Capture the cell that displays the provided text and extract its [X, Y] central coordinate. 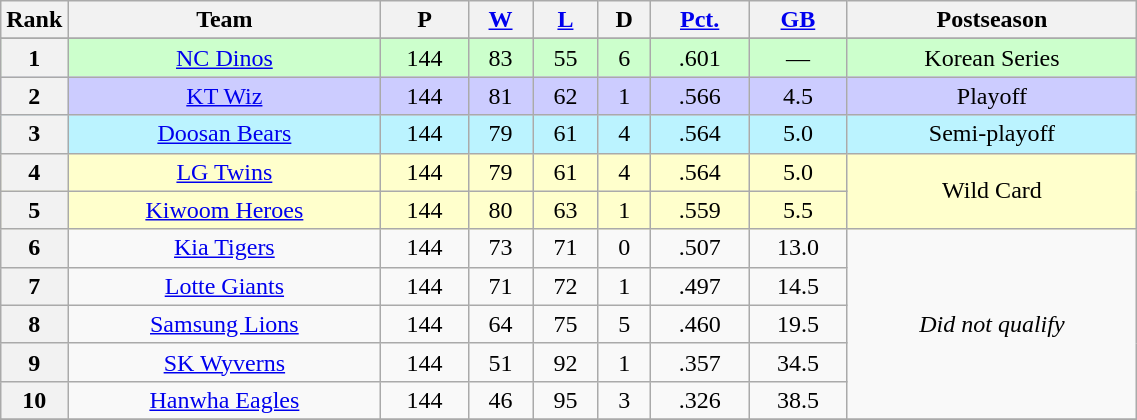
95 [566, 400]
14.5 [798, 286]
5.5 [798, 210]
92 [566, 362]
.559 [700, 210]
2 [34, 96]
Pct. [700, 20]
W [500, 20]
62 [566, 96]
9 [34, 362]
.601 [700, 58]
GB [798, 20]
.460 [700, 324]
D [624, 20]
Lotte Giants [224, 286]
34.5 [798, 362]
.566 [700, 96]
72 [566, 286]
Team [224, 20]
64 [500, 324]
73 [500, 248]
Kiwoom Heroes [224, 210]
.326 [700, 400]
4.5 [798, 96]
8 [34, 324]
.507 [700, 248]
80 [500, 210]
LG Twins [224, 172]
Samsung Lions [224, 324]
Korean Series [992, 58]
NC Dinos [224, 58]
83 [500, 58]
Hanwha Eagles [224, 400]
P [424, 20]
Kia Tigers [224, 248]
Rank [34, 20]
KT Wiz [224, 96]
51 [500, 362]
L [566, 20]
19.5 [798, 324]
.357 [700, 362]
Wild Card [992, 191]
55 [566, 58]
46 [500, 400]
63 [566, 210]
.497 [700, 286]
— [798, 58]
38.5 [798, 400]
75 [566, 324]
81 [500, 96]
Postseason [992, 20]
7 [34, 286]
Playoff [992, 96]
0 [624, 248]
10 [34, 400]
SK Wyverns [224, 362]
Doosan Bears [224, 134]
Did not qualify [992, 324]
13.0 [798, 248]
Semi-playoff [992, 134]
